Scan for the cell matching the given text and deliver its (X, Y) coordinate at center. 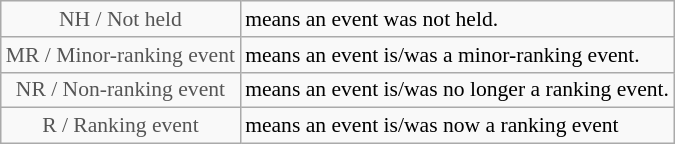
means an event was not held. (457, 19)
NR / Non-ranking event (120, 90)
NH / Not held (120, 19)
R / Ranking event (120, 126)
means an event is/was a minor-ranking event. (457, 55)
means an event is/was now a ranking event (457, 126)
MR / Minor-ranking event (120, 55)
means an event is/was no longer a ranking event. (457, 90)
